Find where the given text appears and provide that cell's center as [x, y] coordinate. 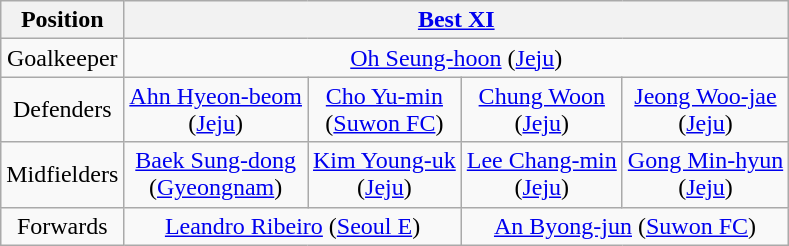
Cho Yu-min (Suwon FC) [385, 110]
Oh Seung-hoon (Jeju) [456, 58]
An Byong-jun (Suwon FC) [624, 226]
Jeong Woo-jae (Jeju) [705, 110]
Forwards [62, 226]
Kim Young-uk (Jeju) [385, 174]
Midfielders [62, 174]
Goalkeeper [62, 58]
Lee Chang-min (Jeju) [542, 174]
Position [62, 20]
Defenders [62, 110]
Leandro Ribeiro (Seoul E) [292, 226]
Gong Min-hyun (Jeju) [705, 174]
Chung Woon (Jeju) [542, 110]
Ahn Hyeon-beom (Jeju) [216, 110]
Baek Sung-dong (Gyeongnam) [216, 174]
Best XI [456, 20]
